From the cell containing the given text, extract its center point as [X, Y] coordinate. 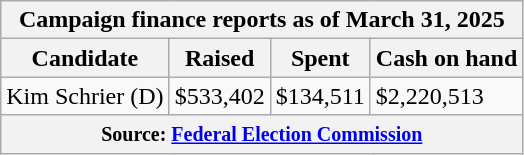
Campaign finance reports as of March 31, 2025 [262, 20]
$2,220,513 [446, 96]
Kim Schrier (D) [85, 96]
Candidate [85, 58]
$134,511 [320, 96]
$533,402 [220, 96]
Cash on hand [446, 58]
Source: Federal Election Commission [262, 134]
Raised [220, 58]
Spent [320, 58]
